Determine the [x, y] coordinate at the center of the cell enclosing the given text.  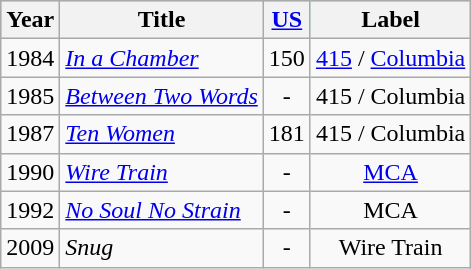
1984 [30, 58]
150 [286, 58]
1992 [30, 210]
1985 [30, 96]
2009 [30, 248]
1987 [30, 134]
US [286, 20]
Ten Women [162, 134]
In a Chamber [162, 58]
Title [162, 20]
No Soul No Strain [162, 210]
181 [286, 134]
Snug [162, 248]
Between Two Words [162, 96]
1990 [30, 172]
Label [390, 20]
Year [30, 20]
